Identify which cell holds the provided text, then report its [X, Y] central coordinate. 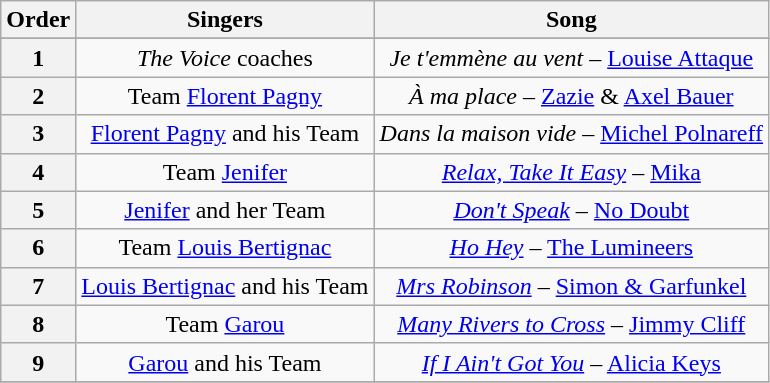
Order [38, 20]
À ma place – Zazie & Axel Bauer [572, 96]
7 [38, 286]
1 [38, 58]
5 [38, 210]
Florent Pagny and his Team [225, 134]
Dans la maison vide – Michel Polnareff [572, 134]
If I Ain't Got You – Alicia Keys [572, 362]
Song [572, 20]
The Voice coaches [225, 58]
2 [38, 96]
3 [38, 134]
Many Rivers to Cross – Jimmy Cliff [572, 324]
Relax, Take It Easy – Mika [572, 172]
Don't Speak – No Doubt [572, 210]
Je t'emmène au vent – Louise Attaque [572, 58]
9 [38, 362]
Team Garou [225, 324]
Louis Bertignac and his Team [225, 286]
Team Florent Pagny [225, 96]
6 [38, 248]
Singers [225, 20]
Garou and his Team [225, 362]
Ho Hey – The Lumineers [572, 248]
Jenifer and her Team [225, 210]
4 [38, 172]
Mrs Robinson – Simon & Garfunkel [572, 286]
Team Jenifer [225, 172]
Team Louis Bertignac [225, 248]
8 [38, 324]
